Identify which cell holds the provided text, then report its [X, Y] central coordinate. 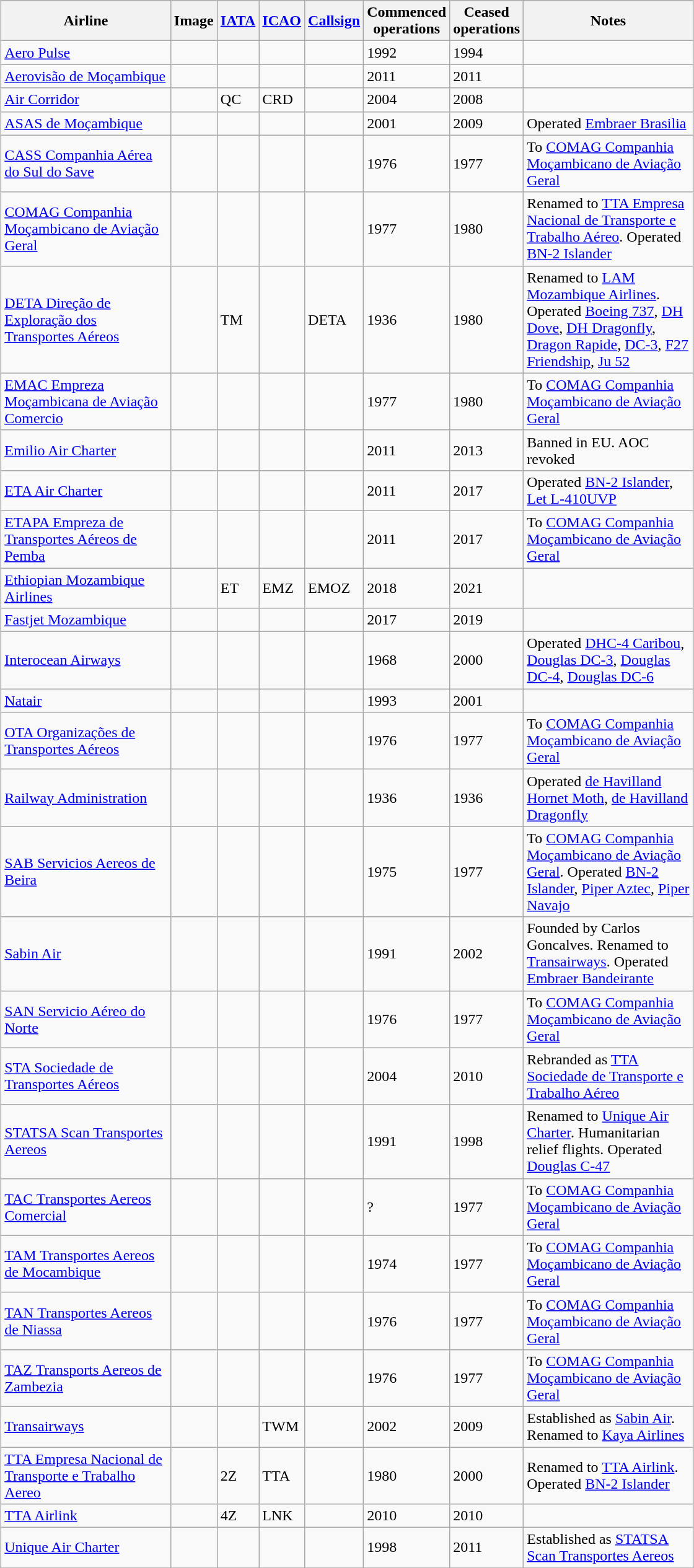
Established as Sabin Air. Renamed to Kaya Airlines [608, 1426]
Rebranded as TTA Sociedade de Transporte e Trabalho Aéreo [608, 1076]
Transairways [86, 1426]
TWM [282, 1426]
1975 [406, 872]
STATSA Scan Transportes Aereos [86, 1141]
STA Sociedade de Transportes Aéreos [86, 1076]
TAM Transportes Aereos de Mocambique [86, 1264]
TAN Transportes Aereos de Niassa [86, 1321]
2013 [487, 450]
4Z [238, 1516]
ETA Air Charter [86, 491]
IATA [238, 21]
Sabin Air [86, 954]
QC [238, 100]
Operated DHC-4 Caribou, Douglas DC-3, Douglas DC-4, Douglas DC-6 [608, 660]
Banned in EU. AOC revoked [608, 450]
COMAG Companhia Moçambicano de Aviação Geral [86, 229]
Unique Air Charter [86, 1548]
Interocean Airways [86, 660]
TTA Empresa Nacional de Transporte e Trabalho Aereo [86, 1476]
2Z [238, 1476]
Notes [608, 21]
TTA Airlink [86, 1516]
Fastjet Mozambique [86, 620]
Operated BN-2 Islander, Let L-410UVP [608, 491]
1993 [406, 701]
Railway Administration [86, 798]
EMAC Empreza Moçambicana de Aviação Comercio [86, 401]
? [406, 1207]
1992 [406, 53]
Natair [86, 701]
Renamed to LAM Mozambique Airlines. Operated Boeing 737, DH Dove, DH Dragonfly, Dragon Rapide, DC-3, F27 Friendship, Ju 52 [608, 320]
Air Corridor [86, 100]
TAC Transportes Aereos Comercial [86, 1207]
ICAO [282, 21]
2008 [487, 100]
TTA [282, 1476]
EMZ [282, 587]
Commencedoperations [406, 21]
LNK [282, 1516]
Aero Pulse [86, 53]
2018 [406, 587]
EMOZ [335, 587]
ETAPA Empreza de Transportes Aéreos de Pemba [86, 539]
2021 [487, 587]
ASAS de Moçambique [86, 123]
Airline [86, 21]
Emilio Air Charter [86, 450]
Operated de Havilland Hornet Moth, de Havilland Dragonfly [608, 798]
Image [193, 21]
Ethiopian Mozambique Airlines [86, 587]
Operated Embraer Brasilia [608, 123]
ET [238, 587]
SAN Servicio Aéreo do Norte [86, 1019]
Founded by Carlos Goncalves. Renamed to Transairways. Operated Embraer Bandeirante [608, 954]
1994 [487, 53]
1968 [406, 660]
SAB Servicios Aereos de Beira [86, 872]
TAZ Transports Aereos de Zambezia [86, 1378]
1974 [406, 1264]
2019 [487, 620]
Aerovisão de Moçambique [86, 76]
Renamed to Unique Air Charter. Humanitarian relief flights. Operated Douglas C-47 [608, 1141]
To COMAG Companhia Moçambicano de Aviação Geral. Operated BN-2 Islander, Piper Aztec, Piper Navajo [608, 872]
Ceasedoperations [487, 21]
OTA Organizações de Transportes Aéreos [86, 741]
CASS Companhia Aérea do Sul do Save [86, 164]
CRD [282, 100]
Established as STATSA Scan Transportes Aereos [608, 1548]
DETA [335, 320]
TM [238, 320]
Callsign [335, 21]
Renamed to TTA Empresa Nacional de Transporte e Trabalho Aéreo. Operated BN-2 Islander [608, 229]
DETA Direção de Exploração dos Transportes Aéreos [86, 320]
Renamed to TTA Airlink. Operated BN-2 Islander [608, 1476]
